Find where the given text appears and provide that cell's center as (X, Y) coordinate. 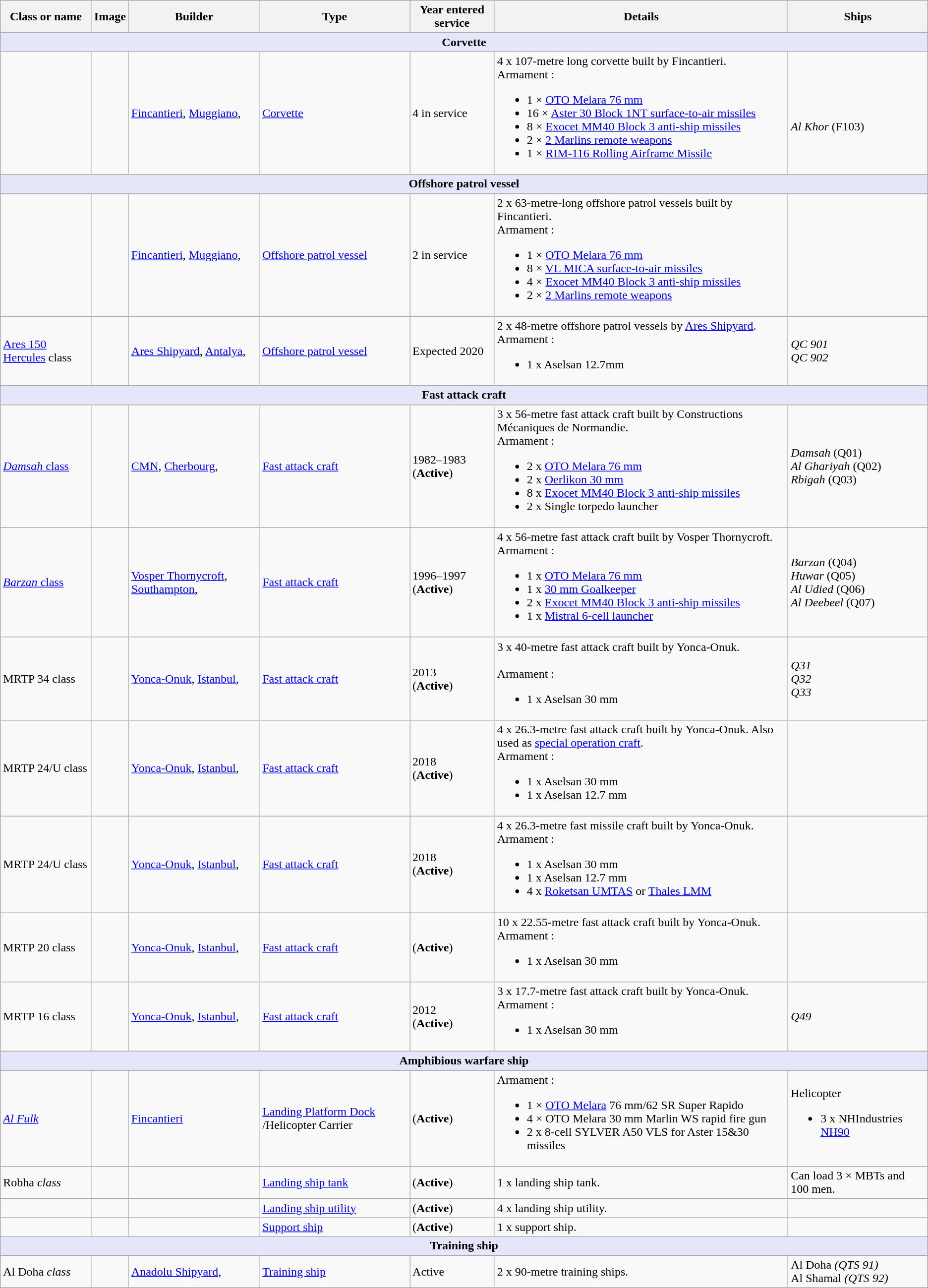
2 x 90-metre training ships. (641, 1271)
2 x 48-metre offshore patrol vessels by Ares Shipyard.Armament :1 x Aselsan 12.7mm (641, 351)
1 x support ship. (641, 1227)
3 x 17.7-metre fast attack craft built by Yonca-Onuk.Armament :1 x Aselsan 30 mm (641, 1017)
MRTP 20 class (46, 947)
Vosper Thornycroft, Southampton, (194, 582)
Damsah (Q01)Al Ghariyah (Q02)Rbigah (Q03) (858, 466)
3 x 40-metre fast attack craft built by Yonca-Onuk.Armament :1 x Aselsan 30 mm (641, 678)
Armament :1 × OTO Melara 76 mm/62 SR Super Rapido4 × OTO Melara 30 mm Marlin WS rapid fire gun2 x 8-cell SYLVER A50 VLS for Aster 15&30 missiles (641, 1118)
Q31Q32Q33 (858, 678)
Robha class (46, 1183)
Ares 150 Hercules class (46, 351)
Active (452, 1271)
Year entered service (452, 17)
Helicopter3 x NHIndustries NH90 (858, 1118)
4 x 26.3-metre fast missile craft built by Yonca-Onuk.Armament :1 x Aselsan 30 mm1 x Aselsan 12.7 mm4 x Roketsan UMTAS or Thales LMM (641, 864)
2012(Active) (452, 1017)
Class or name (46, 17)
Anadolu Shipyard, (194, 1271)
Al Khor (F103) (858, 113)
Landing Platform Dock /Helicopter Carrier (335, 1118)
MRTP 16 class (46, 1017)
4 x landing ship utility. (641, 1208)
4 in service (452, 113)
Q49 (858, 1017)
CMN, Cherbourg, (194, 466)
Barzan (Q04)Huwar (Q05)Al Udied (Q06)Al Deebeel (Q07) (858, 582)
Landing ship utility (335, 1208)
Fincantieri (194, 1118)
Al Fulk (46, 1118)
Ships (858, 17)
10 x 22.55-metre fast attack craft built by Yonca-Onuk.Armament :1 x Aselsan 30 mm (641, 947)
Support ship (335, 1227)
Al Doha (QTS 91)Al Shamal (QTS 92) (858, 1271)
4 x 26.3-metre fast attack craft built by Yonca-Onuk. Also used as special operation craft.Armament :1 x Aselsan 30 mm1 x Aselsan 12.7 mm (641, 768)
Details (641, 17)
Can load 3 × MBTs and 100 men. (858, 1183)
1982–1983(Active) (452, 466)
Damsah class (46, 466)
Image (110, 17)
Amphibious warfare ship (464, 1061)
QC 901QC 902 (858, 351)
Builder (194, 17)
Type (335, 17)
Expected 2020 (452, 351)
Landing ship tank (335, 1183)
Barzan class (46, 582)
MRTP 34 class (46, 678)
Al Doha class (46, 1271)
1 x landing ship tank. (641, 1183)
2013(Active) (452, 678)
2 in service (452, 255)
Ares Shipyard, Antalya, (194, 351)
1996–1997(Active) (452, 582)
